Locate the cell with the specified text and output its [X, Y] center coordinate. 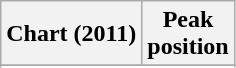
Chart (2011) [72, 34]
Peakposition [188, 34]
